Scan for the cell matching the given text and deliver its [x, y] coordinate at center. 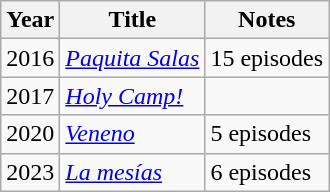
Holy Camp! [132, 96]
La mesías [132, 172]
15 episodes [267, 58]
2023 [30, 172]
Paquita Salas [132, 58]
6 episodes [267, 172]
2020 [30, 134]
2016 [30, 58]
2017 [30, 96]
Veneno [132, 134]
Title [132, 20]
5 episodes [267, 134]
Year [30, 20]
Notes [267, 20]
